Locate the cell with the specified text and output its [X, Y] center coordinate. 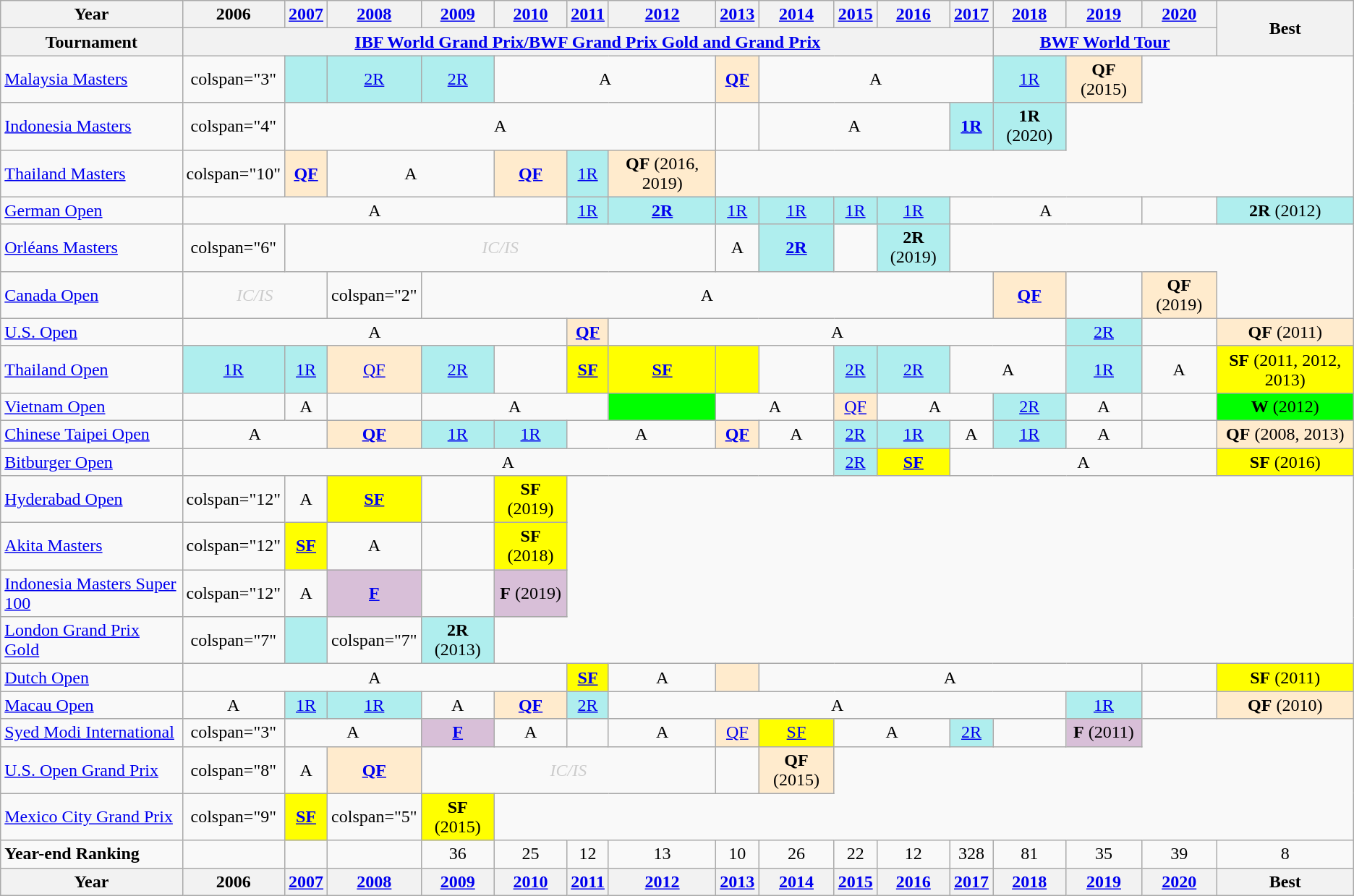
Akita Masters [91, 547]
Malaysia Masters [91, 80]
SF (2011) [1285, 678]
IBF World Grand Prix/BWF Grand Prix Gold and Grand Prix [587, 42]
U.S. Open Grand Prix [91, 769]
colspan="2" [375, 295]
Syed Modi International [91, 733]
colspan="8" [234, 769]
colspan="5" [375, 817]
10 [738, 854]
328 [971, 854]
QF (2019) [1179, 295]
2R (2013) [457, 641]
26 [796, 854]
Tournament [91, 42]
Bitburger Open [91, 462]
Chinese Taipei Open [91, 434]
Macau Open [91, 705]
QF (2010) [1285, 705]
Hyderabad Open [91, 499]
F (2019) [530, 593]
colspan="4" [234, 126]
39 [1179, 854]
SF (2011, 2012, 2013) [1285, 369]
QF (2008, 2013) [1285, 434]
SF (2016) [1285, 462]
W (2012) [1285, 406]
Indonesia Masters Super 100 [91, 593]
F (2011) [1104, 733]
U.S. Open [91, 332]
8 [1285, 854]
2R (2019) [913, 247]
SF (2018) [530, 547]
13 [662, 854]
QF (2011) [1285, 332]
25 [530, 854]
35 [1104, 854]
Thailand Open [91, 369]
22 [855, 854]
colspan="9" [234, 817]
Thailand Masters [91, 174]
Year-end Ranking [91, 854]
Vietnam Open [91, 406]
London Grand Prix Gold [91, 641]
Orléans Masters [91, 247]
German Open [91, 210]
Dutch Open [91, 678]
QF (2016, 2019) [662, 174]
81 [1030, 854]
SF (2015) [457, 817]
Indonesia Masters [91, 126]
colspan="10" [234, 174]
Canada Open [91, 295]
2R (2012) [1285, 210]
BWF World Tour [1105, 42]
36 [457, 854]
1R (2020) [1030, 126]
colspan="6" [234, 247]
SF (2019) [530, 499]
Mexico City Grand Prix [91, 817]
